Identify which cell holds the provided text, then report its [x, y] central coordinate. 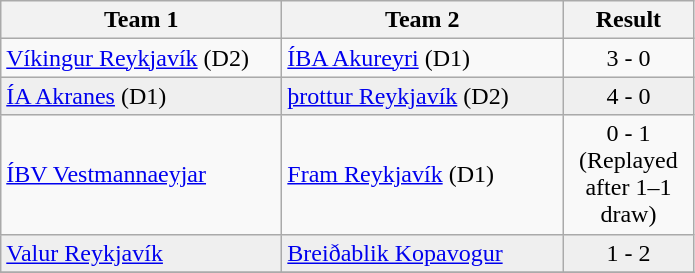
Team 1 [142, 20]
0 - 1 (Replayed after 1–1 draw) [628, 174]
3 - 0 [628, 58]
Breiðablik Kopavogur [422, 253]
1 - 2 [628, 253]
Team 2 [422, 20]
Valur Reykjavík [142, 253]
Víkingur Reykjavík (D2) [142, 58]
ÍBA Akureyri (D1) [422, 58]
ÍBV Vestmannaeyjar [142, 174]
4 - 0 [628, 96]
þrottur Reykjavík (D2) [422, 96]
Fram Reykjavík (D1) [422, 174]
ÍA Akranes (D1) [142, 96]
Result [628, 20]
